Capture the cell that displays the provided text and extract its (X, Y) central coordinate. 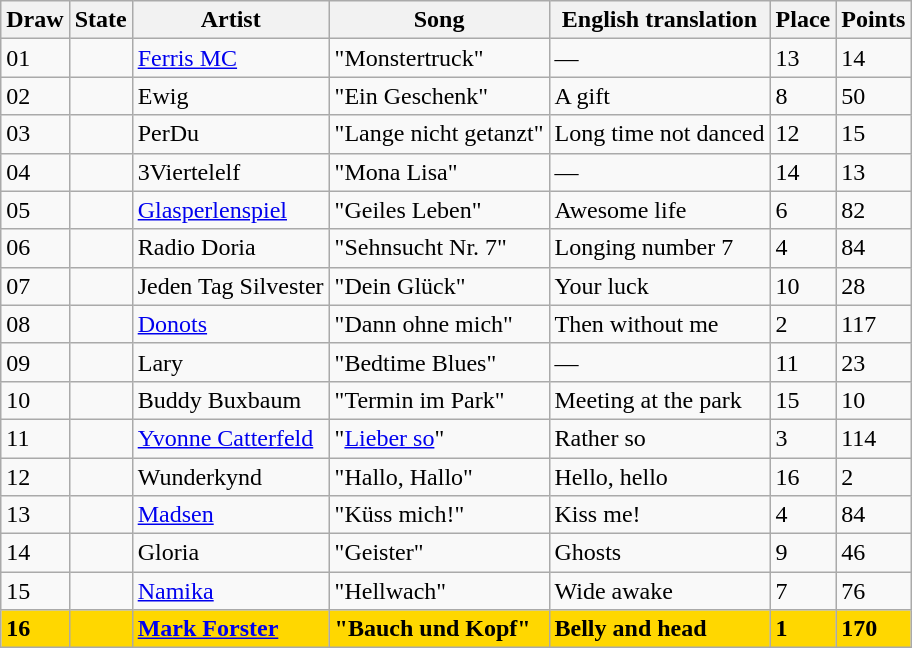
"Geister" (439, 553)
Buddy Buxbaum (230, 400)
Ewig (230, 96)
Long time not danced (660, 134)
Kiss me! (660, 515)
07 (35, 286)
Mark Forster (230, 629)
03 (35, 134)
9 (803, 553)
State (100, 20)
"Küss mich!" (439, 515)
Then without me (660, 324)
05 (35, 210)
"Termin im Park" (439, 400)
09 (35, 362)
"Dann ohne mich" (439, 324)
"Sehnsucht Nr. 7" (439, 248)
Wunderkynd (230, 477)
46 (874, 553)
50 (874, 96)
06 (35, 248)
Belly and head (660, 629)
02 (35, 96)
82 (874, 210)
English translation (660, 20)
Longing number 7 (660, 248)
Artist (230, 20)
"Ein Geschenk" (439, 96)
117 (874, 324)
Meeting at the park (660, 400)
"Bedtime Blues" (439, 362)
"Geiles Leben" (439, 210)
"Lieber so" (439, 438)
3Viertelelf (230, 172)
Ghosts (660, 553)
"Bauch und Kopf" (439, 629)
Madsen (230, 515)
Radio Doria (230, 248)
"Hellwach" (439, 591)
"Hallo, Hallo" (439, 477)
Rather so (660, 438)
"Dein Glück" (439, 286)
3 (803, 438)
1 (803, 629)
6 (803, 210)
Place (803, 20)
114 (874, 438)
A gift (660, 96)
"Lange nicht getanzt" (439, 134)
170 (874, 629)
76 (874, 591)
Awesome life (660, 210)
28 (874, 286)
23 (874, 362)
Draw (35, 20)
7 (803, 591)
01 (35, 58)
PerDu (230, 134)
8 (803, 96)
Hello, hello (660, 477)
Yvonne Catterfeld (230, 438)
"Monstertruck" (439, 58)
Points (874, 20)
08 (35, 324)
Lary (230, 362)
Namika (230, 591)
Donots (230, 324)
Song (439, 20)
Glasperlenspiel (230, 210)
Wide awake (660, 591)
Ferris MC (230, 58)
04 (35, 172)
"Mona Lisa" (439, 172)
Gloria (230, 553)
Your luck (660, 286)
Jeden Tag Silvester (230, 286)
